Scan for the cell matching the given text and deliver its (x, y) coordinate at center. 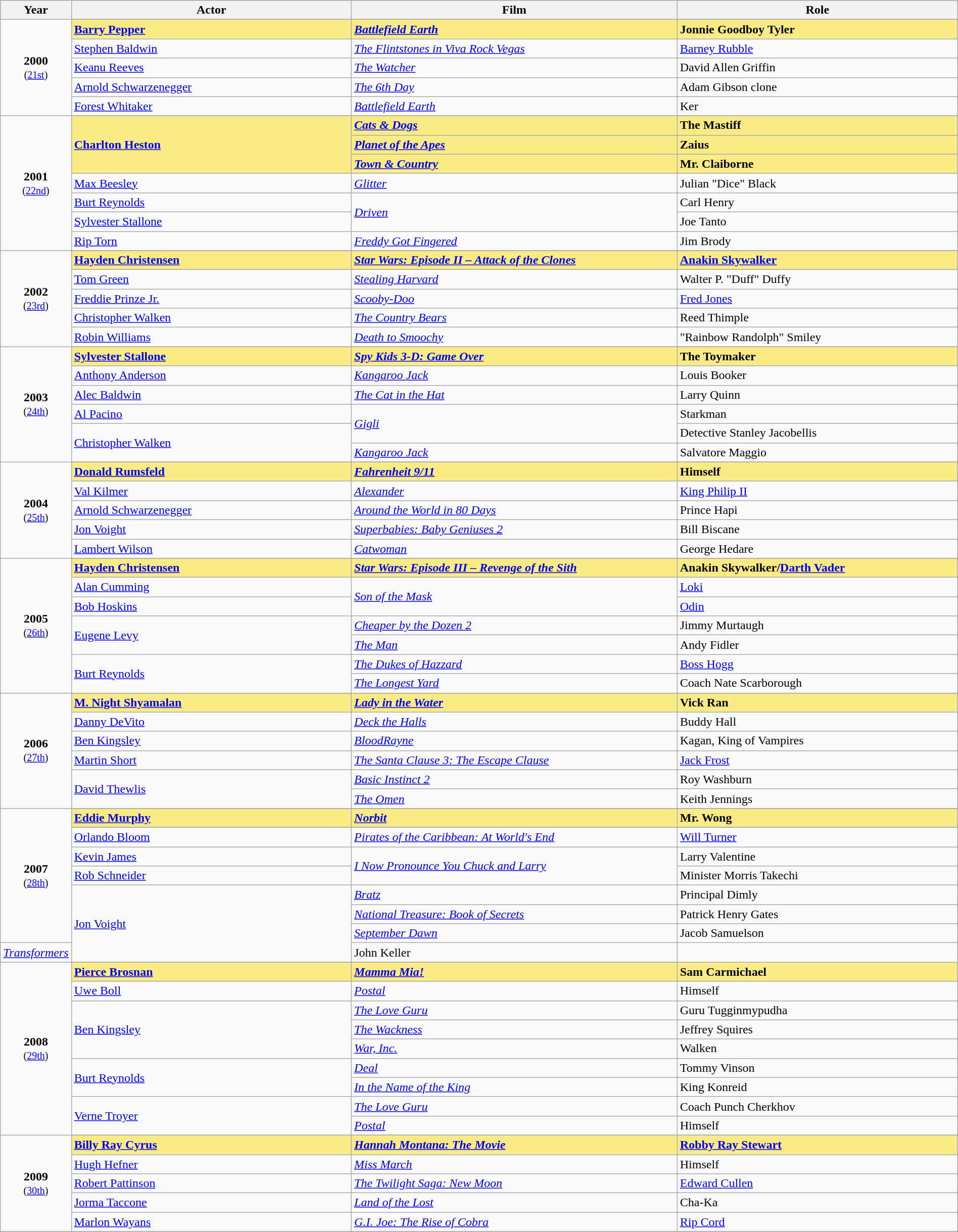
Louis Booker (818, 375)
The Toymaker (818, 356)
Hugh Hefner (211, 1164)
The Santa Clause 3: The Escape Clause (514, 760)
Julian "Dice" Black (818, 183)
Land of the Lost (514, 1203)
2008(29th) (36, 1049)
Bill Biscane (818, 529)
Jacob Samuelson (818, 933)
Alexander (514, 491)
Charlton Heston (211, 145)
Transformers (36, 953)
Alan Cumming (211, 587)
Hannah Montana: The Movie (514, 1145)
Uwe Boll (211, 991)
The Watcher (514, 68)
George Hedare (818, 548)
Deck the Halls (514, 722)
The Country Bears (514, 318)
Rip Torn (211, 241)
The Longest Yard (514, 683)
Eddie Murphy (211, 818)
Role (818, 10)
Anakin Skywalker (818, 260)
Anakin Skywalker/Darth Vader (818, 568)
Salvatore Maggio (818, 452)
Coach Punch Cherkhov (818, 1106)
Jimmy Murtaugh (818, 626)
2009(30th) (36, 1183)
Ker (818, 106)
Loki (818, 587)
Zaius (818, 145)
Planet of the Apes (514, 145)
Kagan, King of Vampires (818, 741)
2002(23rd) (36, 299)
BloodRayne (514, 741)
Minister Morris Takechi (818, 876)
Jim Brody (818, 241)
Cheaper by the Dozen 2 (514, 626)
Martin Short (211, 760)
King Konreid (818, 1087)
Spy Kids 3-D: Game Over (514, 356)
Rip Cord (818, 1222)
Roy Washburn (818, 779)
The Wackness (514, 1029)
Buddy Hall (818, 722)
Al Pacino (211, 414)
Star Wars: Episode III – Revenge of the Sith (514, 568)
Film (514, 10)
Fred Jones (818, 299)
Mamma Mia! (514, 972)
Jorma Taccone (211, 1203)
2007(28th) (36, 875)
2004(25th) (36, 510)
2005(26th) (36, 626)
Reed Thimple (818, 318)
Driven (514, 212)
Barry Pepper (211, 29)
Pirates of the Caribbean: At World's End (514, 837)
Kevin James (211, 857)
Detective Stanley Jacobellis (818, 433)
Tom Green (211, 279)
Marlon Wayans (211, 1222)
Walter P. "Duff" Duffy (818, 279)
Jeffrey Squires (818, 1029)
Andy Fidler (818, 645)
Edward Cullen (818, 1183)
Bratz (514, 895)
Superbabies: Baby Geniuses 2 (514, 529)
Forest Whitaker (211, 106)
2003(24th) (36, 404)
Barney Rubble (818, 49)
Norbit (514, 818)
Tommy Vinson (818, 1068)
Carl Henry (818, 202)
Coach Nate Scarborough (818, 683)
Adam Gibson clone (818, 87)
Cha-Ka (818, 1203)
Freddie Prinze Jr. (211, 299)
The Flintstones in Viva Rock Vegas (514, 49)
Boss Hogg (818, 664)
Prince Hapi (818, 510)
Lady in the Water (514, 702)
The Omen (514, 798)
Mr. Wong (818, 818)
Star Wars: Episode II – Attack of the Clones (514, 260)
September Dawn (514, 933)
Around the World in 80 Days (514, 510)
Keanu Reeves (211, 68)
Guru Tugginmypudha (818, 1010)
Deal (514, 1068)
Cats & Dogs (514, 125)
King Philip II (818, 491)
Catwoman (514, 548)
David Thewlis (211, 789)
Stephen Baldwin (211, 49)
M. Night Shyamalan (211, 702)
Billy Ray Cyrus (211, 1145)
Jack Frost (818, 760)
Pierce Brosnan (211, 972)
Scooby-Doo (514, 299)
Starkman (818, 414)
Keith Jennings (818, 798)
Death to Smoochy (514, 337)
Val Kilmer (211, 491)
2006(27th) (36, 750)
Danny DeVito (211, 722)
Basic Instinct 2 (514, 779)
Odin (818, 606)
Eugene Levy (211, 635)
Jonnie Goodboy Tyler (818, 29)
Year (36, 10)
G.I. Joe: The Rise of Cobra (514, 1222)
Bob Hoskins (211, 606)
Larry Valentine (818, 857)
Freddy Got Fingered (514, 241)
Lambert Wilson (211, 548)
John Keller (514, 953)
Sam Carmichael (818, 972)
The Mastiff (818, 125)
Rob Schneider (211, 876)
Mr. Claiborne (818, 164)
Anthony Anderson (211, 375)
The Cat in the Hat (514, 395)
Principal Dimly (818, 895)
Joe Tanto (818, 221)
Verne Troyer (211, 1116)
Donald Rumsfeld (211, 471)
Stealing Harvard (514, 279)
Fahrenheit 9/11 (514, 471)
Patrick Henry Gates (818, 914)
The Dukes of Hazzard (514, 664)
The 6th Day (514, 87)
Robby Ray Stewart (818, 1145)
Max Beesley (211, 183)
Larry Quinn (818, 395)
2000(21st) (36, 68)
War, Inc. (514, 1049)
Alec Baldwin (211, 395)
National Treasure: Book of Secrets (514, 914)
I Now Pronounce You Chuck and Larry (514, 866)
"Rainbow Randolph" Smiley (818, 337)
Will Turner (818, 837)
Town & Country (514, 164)
Actor (211, 10)
The Twilight Saga: New Moon (514, 1183)
Orlando Bloom (211, 837)
2001(22nd) (36, 183)
The Man (514, 645)
Son of the Mask (514, 597)
Robin Williams (211, 337)
Robert Pattinson (211, 1183)
Gigli (514, 423)
Vick Ran (818, 702)
David Allen Griffin (818, 68)
Walken (818, 1049)
Glitter (514, 183)
In the Name of the King (514, 1087)
Miss March (514, 1164)
